Search for the cell housing the specified text and yield its (x, y) center coordinate. 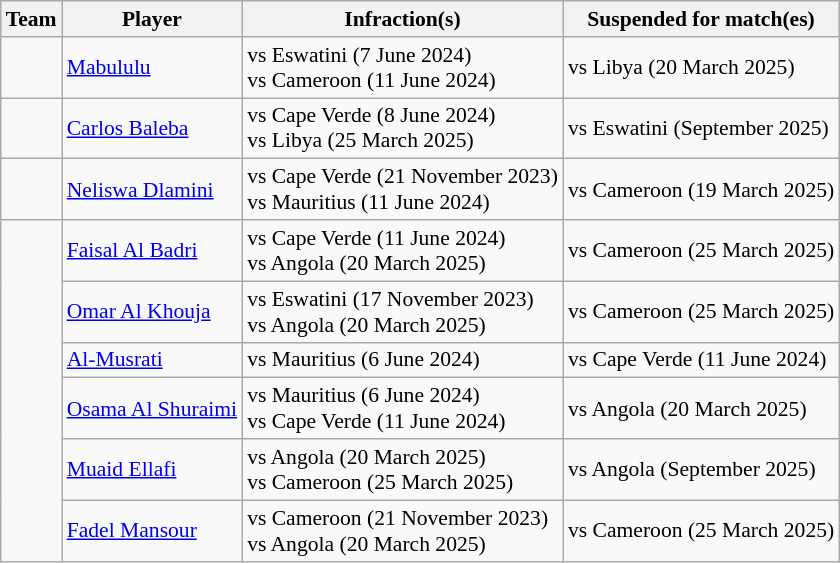
vs Libya (20 March 2025) (701, 68)
vs Cameroon (21 November 2023) vs Angola (20 March 2025) (402, 530)
Suspended for match(es) (701, 19)
Infraction(s) (402, 19)
Faisal Al Badri (152, 250)
Mabululu (152, 68)
Omar Al Khouja (152, 312)
vs Eswatini (7 June 2024) vs Cameroon (11 June 2024) (402, 68)
Carlos Baleba (152, 128)
vs Cape Verde (8 June 2024) vs Libya (25 March 2025) (402, 128)
Player (152, 19)
Fadel Mansour (152, 530)
vs Mauritius (6 June 2024) vs Cape Verde (11 June 2024) (402, 408)
vs Cameroon (19 March 2025) (701, 190)
Al-Musrati (152, 360)
vs Eswatini (September 2025) (701, 128)
vs Angola (September 2025) (701, 470)
Muaid Ellafi (152, 470)
vs Cape Verde (11 June 2024) vs Angola (20 March 2025) (402, 250)
vs Cape Verde (21 November 2023) vs Mauritius (11 June 2024) (402, 190)
vs Cape Verde (11 June 2024) (701, 360)
Team (32, 19)
Neliswa Dlamini (152, 190)
vs Angola (20 March 2025) (701, 408)
vs Eswatini (17 November 2023) vs Angola (20 March 2025) (402, 312)
vs Angola (20 March 2025) vs Cameroon (25 March 2025) (402, 470)
Osama Al Shuraimi (152, 408)
vs Mauritius (6 June 2024) (402, 360)
